Provide the (X, Y) coordinate of the cell's center where the given text is located.  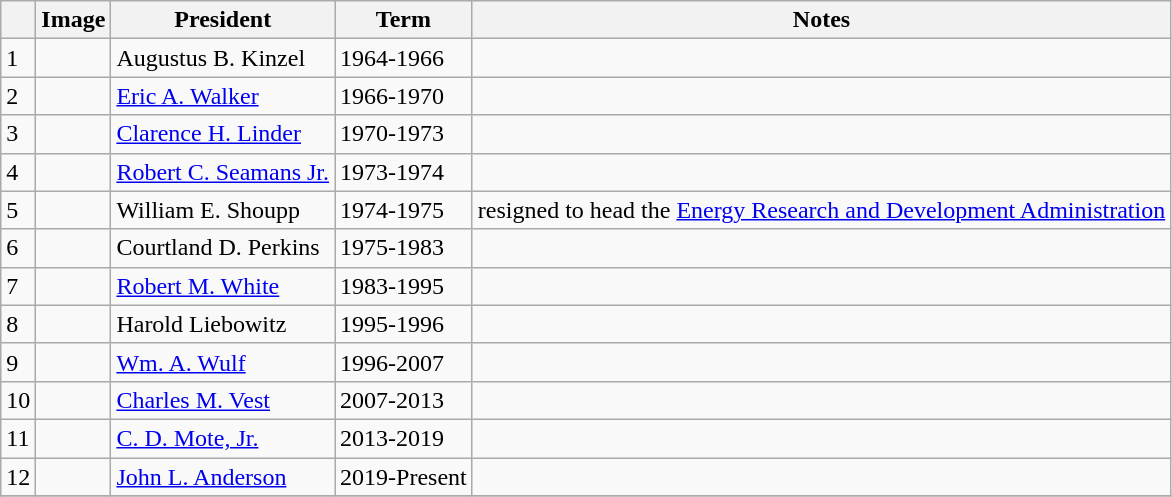
William E. Shoupp (223, 210)
12 (18, 477)
John L. Anderson (223, 477)
Robert C. Seamans Jr. (223, 172)
Term (404, 20)
Augustus B. Kinzel (223, 58)
Image (74, 20)
President (223, 20)
11 (18, 438)
10 (18, 400)
Robert M. White (223, 286)
2013-2019 (404, 438)
5 (18, 210)
C. D. Mote, Jr. (223, 438)
Notes (821, 20)
1 (18, 58)
Charles M. Vest (223, 400)
1974-1975 (404, 210)
2 (18, 96)
1983-1995 (404, 286)
Wm. A. Wulf (223, 362)
1966-1970 (404, 96)
4 (18, 172)
1973-1974 (404, 172)
3 (18, 134)
7 (18, 286)
1970-1973 (404, 134)
Eric A. Walker (223, 96)
1996-2007 (404, 362)
2007-2013 (404, 400)
Courtland D. Perkins (223, 248)
resigned to head the Energy Research and Development Administration (821, 210)
Harold Liebowitz (223, 324)
2019-Present (404, 477)
1975-1983 (404, 248)
1995-1996 (404, 324)
6 (18, 248)
1964-1966 (404, 58)
8 (18, 324)
Clarence H. Linder (223, 134)
9 (18, 362)
